Extract the [X, Y] coordinate from the center of the cell holding the provided text.  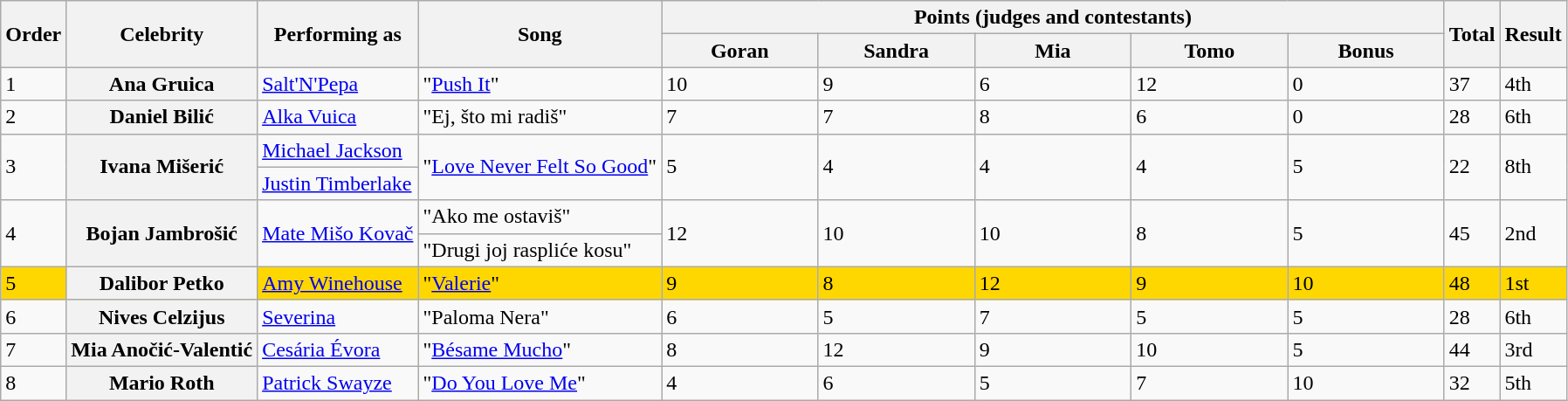
Daniel Bilić [162, 117]
Performing as [338, 34]
Michael Jackson [338, 150]
2nd [1533, 233]
"Drugi joj raspliće kosu" [540, 250]
"Ej, što mi radiš" [540, 117]
Ana Gruica [162, 84]
Order [33, 34]
Salt'N'Pepa [338, 84]
"Paloma Nera" [540, 316]
44 [1472, 349]
Tomo [1210, 51]
3rd [1533, 349]
Celebrity [162, 34]
Patrick Swayze [338, 383]
Total [1472, 34]
48 [1472, 283]
1st [1533, 283]
"Do You Love Me" [540, 383]
45 [1472, 233]
Mario Roth [162, 383]
Mia [1053, 51]
Song [540, 34]
Ivana Mišerić [162, 167]
8th [1533, 167]
22 [1472, 167]
Severina [338, 316]
Goran [740, 51]
Mate Mišo Kovač [338, 233]
5th [1533, 383]
32 [1472, 383]
Dalibor Petko [162, 283]
Alka Vuica [338, 117]
37 [1472, 84]
"Love Never Felt So Good" [540, 167]
Justin Timberlake [338, 183]
"Bésame Mucho" [540, 349]
Mia Anočić-Valentić [162, 349]
Cesária Évora [338, 349]
Nives Celzijus [162, 316]
"Valerie" [540, 283]
4th [1533, 84]
Result [1533, 34]
"Push It" [540, 84]
Sandra [896, 51]
Points (judges and contestants) [1053, 17]
3 [33, 167]
2 [33, 117]
Amy Winehouse [338, 283]
1 [33, 84]
"Ako me ostaviš" [540, 217]
Bojan Jambrošić [162, 233]
Bonus [1365, 51]
